Search for the cell housing the specified text and yield its [x, y] center coordinate. 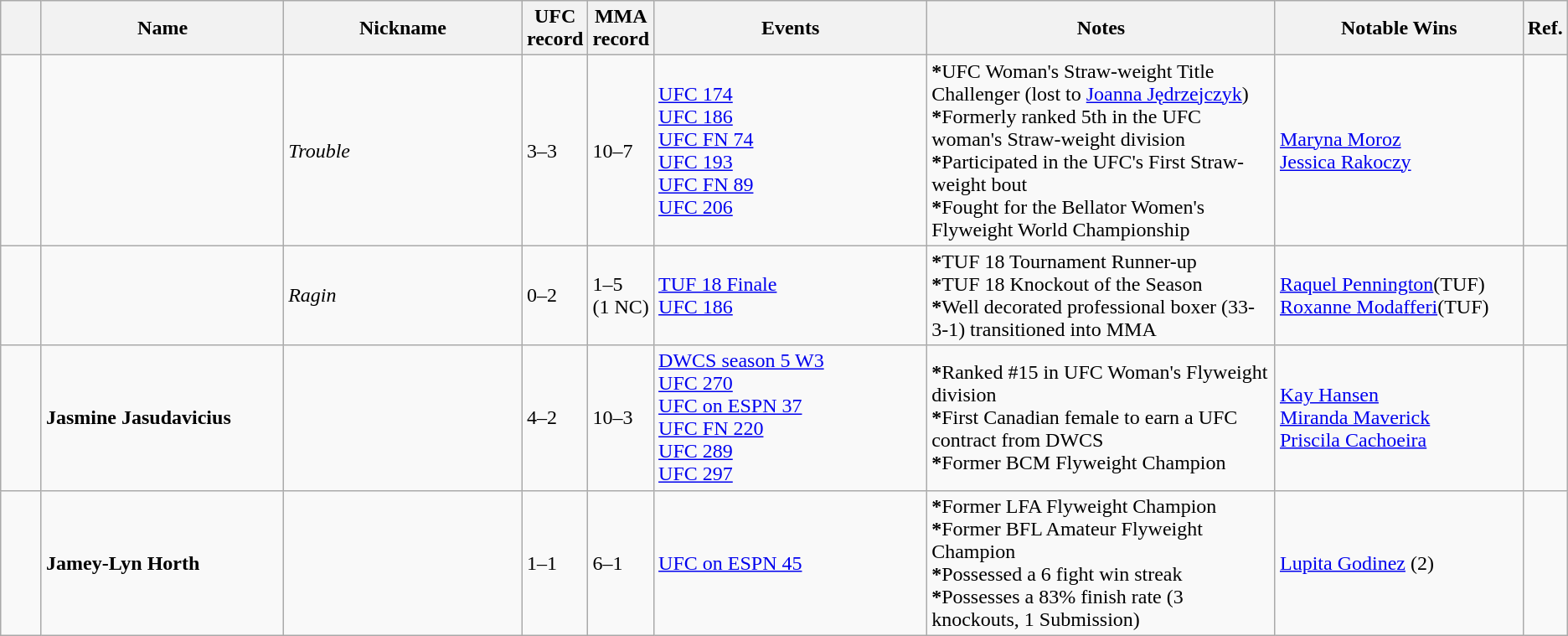
0–2 [554, 295]
Nickname [404, 28]
Events [791, 28]
Raquel Pennington(TUF) Roxanne Modafferi(TUF) [1399, 295]
Ref. [1545, 28]
Name [162, 28]
Notable Wins [1399, 28]
3–3 [554, 151]
TUF 18 Finale UFC 186 [791, 295]
Trouble [404, 151]
1–5 (1 NC) [622, 295]
DWCS season 5 W3 UFC 270 UFC on ESPN 37 UFC FN 220 UFC 289 UFC 297 [791, 417]
UFC record [554, 28]
Jasmine Jasudavicius [162, 417]
10–7 [622, 151]
UFC on ESPN 45 [791, 563]
10–3 [622, 417]
Maryna Moroz Jessica Rakoczy [1399, 151]
4–2 [554, 417]
*TUF 18 Tournament Runner-up *TUF 18 Knockout of the Season *Well decorated professional boxer (33-3-1) transitioned into MMA [1101, 295]
UFC 174 UFC 186 UFC FN 74 UFC 193 UFC FN 89 UFC 206 [791, 151]
Ragin [404, 295]
Notes [1101, 28]
*Ranked #15 in UFC Woman's Flyweight division*First Canadian female to earn a UFC contract from DWCS *Former BCM Flyweight Champion [1101, 417]
Lupita Godinez (2) [1399, 563]
Kay Hansen Miranda Maverick Priscila Cachoeira [1399, 417]
6–1 [622, 563]
1–1 [554, 563]
MMA record [622, 28]
Jamey-Lyn Horth [162, 563]
